From the cell containing the given text, extract its center point as [x, y] coordinate. 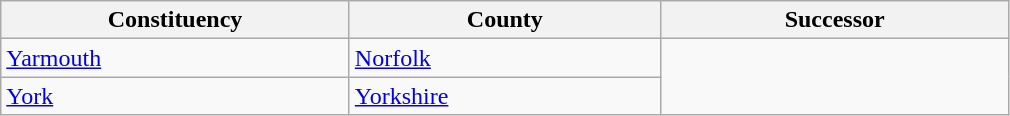
Norfolk [504, 58]
Constituency [176, 20]
Successor [834, 20]
Yarmouth [176, 58]
Yorkshire [504, 96]
York [176, 96]
County [504, 20]
